Capture the cell that displays the provided text and extract its (x, y) central coordinate. 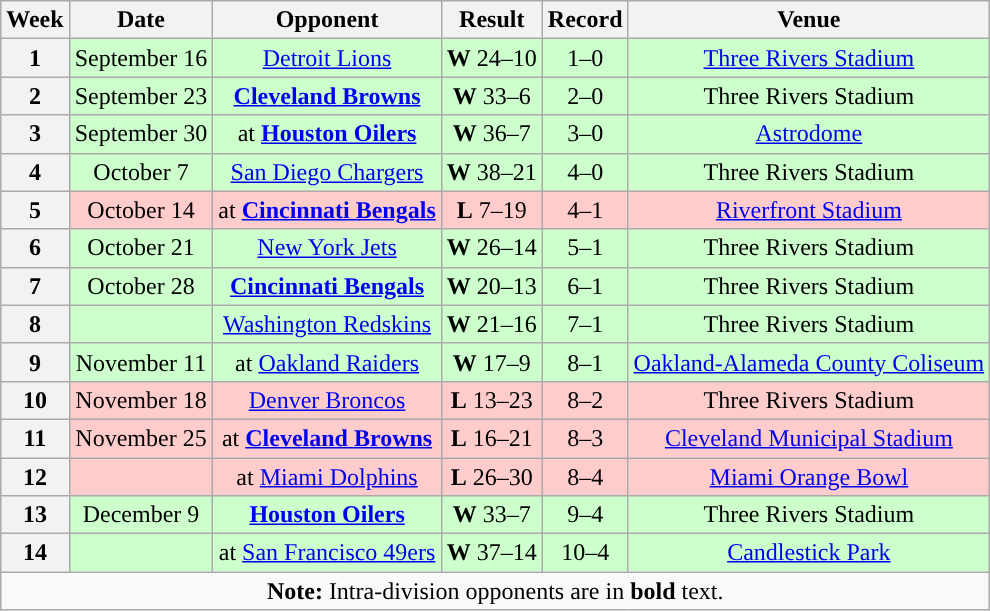
Week (35, 20)
Note: Intra-division opponents are in bold text. (496, 591)
6 (35, 248)
10 (35, 400)
10–4 (585, 553)
2 (35, 96)
October 7 (141, 172)
Opponent (327, 20)
San Diego Chargers (327, 172)
September 16 (141, 58)
Detroit Lions (327, 58)
Date (141, 20)
at Miami Dolphins (327, 477)
W 33–6 (492, 96)
November 11 (141, 362)
November 18 (141, 400)
8–2 (585, 400)
Result (492, 20)
7–1 (585, 324)
Riverfront Stadium (809, 210)
2–0 (585, 96)
8–1 (585, 362)
3 (35, 134)
W 21–16 (492, 324)
L 13–23 (492, 400)
Houston Oilers (327, 515)
W 26–14 (492, 248)
Miami Orange Bowl (809, 477)
at San Francisco 49ers (327, 553)
Oakland-Alameda County Coliseum (809, 362)
at Oakland Raiders (327, 362)
W 37–14 (492, 553)
October 14 (141, 210)
9–4 (585, 515)
4–0 (585, 172)
October 28 (141, 286)
Candlestick Park (809, 553)
New York Jets (327, 248)
11 (35, 438)
6–1 (585, 286)
Astrodome (809, 134)
September 23 (141, 96)
7 (35, 286)
Venue (809, 20)
Cleveland Browns (327, 96)
at Cleveland Browns (327, 438)
September 30 (141, 134)
December 9 (141, 515)
14 (35, 553)
Record (585, 20)
Washington Redskins (327, 324)
Cincinnati Bengals (327, 286)
8–3 (585, 438)
L 26–30 (492, 477)
W 20–13 (492, 286)
5 (35, 210)
at Houston Oilers (327, 134)
4 (35, 172)
W 17–9 (492, 362)
L 16–21 (492, 438)
Cleveland Municipal Stadium (809, 438)
13 (35, 515)
October 21 (141, 248)
3–0 (585, 134)
8 (35, 324)
W 38–21 (492, 172)
9 (35, 362)
4–1 (585, 210)
W 24–10 (492, 58)
at Cincinnati Bengals (327, 210)
8–4 (585, 477)
12 (35, 477)
1–0 (585, 58)
Denver Broncos (327, 400)
November 25 (141, 438)
L 7–19 (492, 210)
1 (35, 58)
W 36–7 (492, 134)
W 33–7 (492, 515)
5–1 (585, 248)
